Capture the cell that displays the provided text and extract its [x, y] central coordinate. 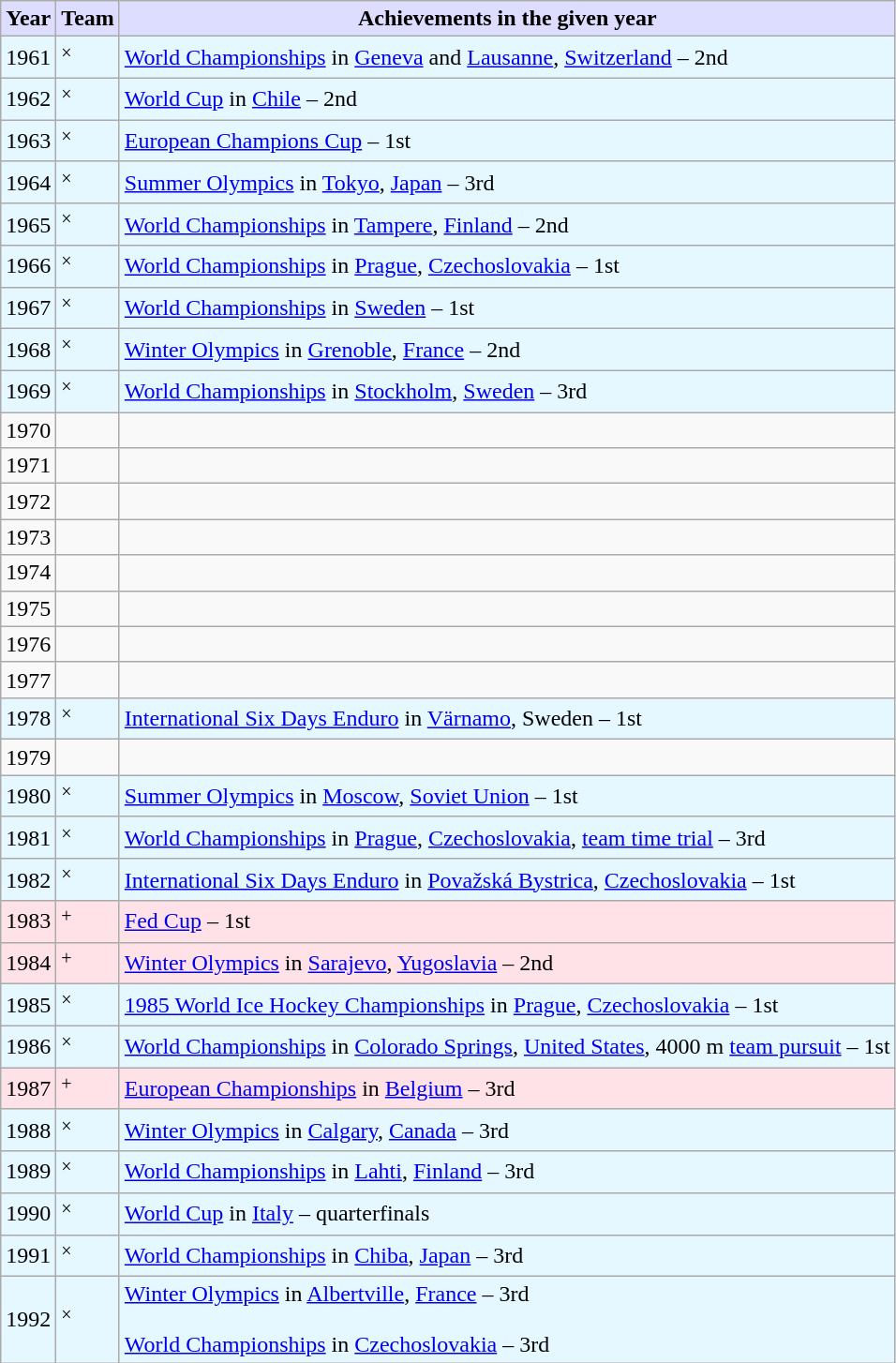
1961 [28, 58]
Team [88, 19]
1972 [28, 502]
1982 [28, 879]
1973 [28, 537]
Fed Cup – 1st [507, 922]
1978 [28, 718]
1969 [28, 392]
1983 [28, 922]
1987 [28, 1089]
1986 [28, 1046]
World Championships in Chiba, Japan – 3rd [507, 1256]
Winter Olympics in Albertville, France – 3rdWorld Championships in Czechoslovakia – 3rd [507, 1320]
Winter Olympics in Grenoble, France – 2nd [507, 351]
1967 [28, 307]
European Champions Cup – 1st [507, 141]
1984 [28, 964]
World Championships in Sweden – 1st [507, 307]
1990 [28, 1213]
1979 [28, 757]
World Championships in Prague, Czechoslovakia – 1st [507, 266]
1962 [28, 99]
Year [28, 19]
European Championships in Belgium – 3rd [507, 1089]
World Championships in Geneva and Lausanne, Switzerland – 2nd [507, 58]
Summer Olympics in Tokyo, Japan – 3rd [507, 182]
1963 [28, 141]
1970 [28, 430]
World Cup in Chile – 2nd [507, 99]
Winter Olympics in Calgary, Canada – 3rd [507, 1131]
1966 [28, 266]
World Championships in Stockholm, Sweden – 3rd [507, 392]
1980 [28, 797]
World Championships in Tampere, Finland – 2nd [507, 225]
Summer Olympics in Moscow, Soviet Union – 1st [507, 797]
1985 World Ice Hockey Championships in Prague, Czechoslovakia – 1st [507, 1005]
1989 [28, 1172]
1991 [28, 1256]
Achievements in the given year [507, 19]
1988 [28, 1131]
1974 [28, 573]
World Championships in Prague, Czechoslovakia, team time trial – 3rd [507, 838]
World Cup in Italy – quarterfinals [507, 1213]
International Six Days Enduro in Považská Bystrica, Czechoslovakia – 1st [507, 879]
1985 [28, 1005]
1964 [28, 182]
International Six Days Enduro in Värnamo, Sweden – 1st [507, 718]
1975 [28, 608]
1977 [28, 680]
World Championships in Colorado Springs, United States, 4000 m team pursuit – 1st [507, 1046]
1992 [28, 1320]
1965 [28, 225]
1971 [28, 466]
1976 [28, 644]
World Championships in Lahti, Finland – 3rd [507, 1172]
1981 [28, 838]
1968 [28, 351]
Winter Olympics in Sarajevo, Yugoslavia – 2nd [507, 964]
